Return (X, Y) of the center of cell containing provided text 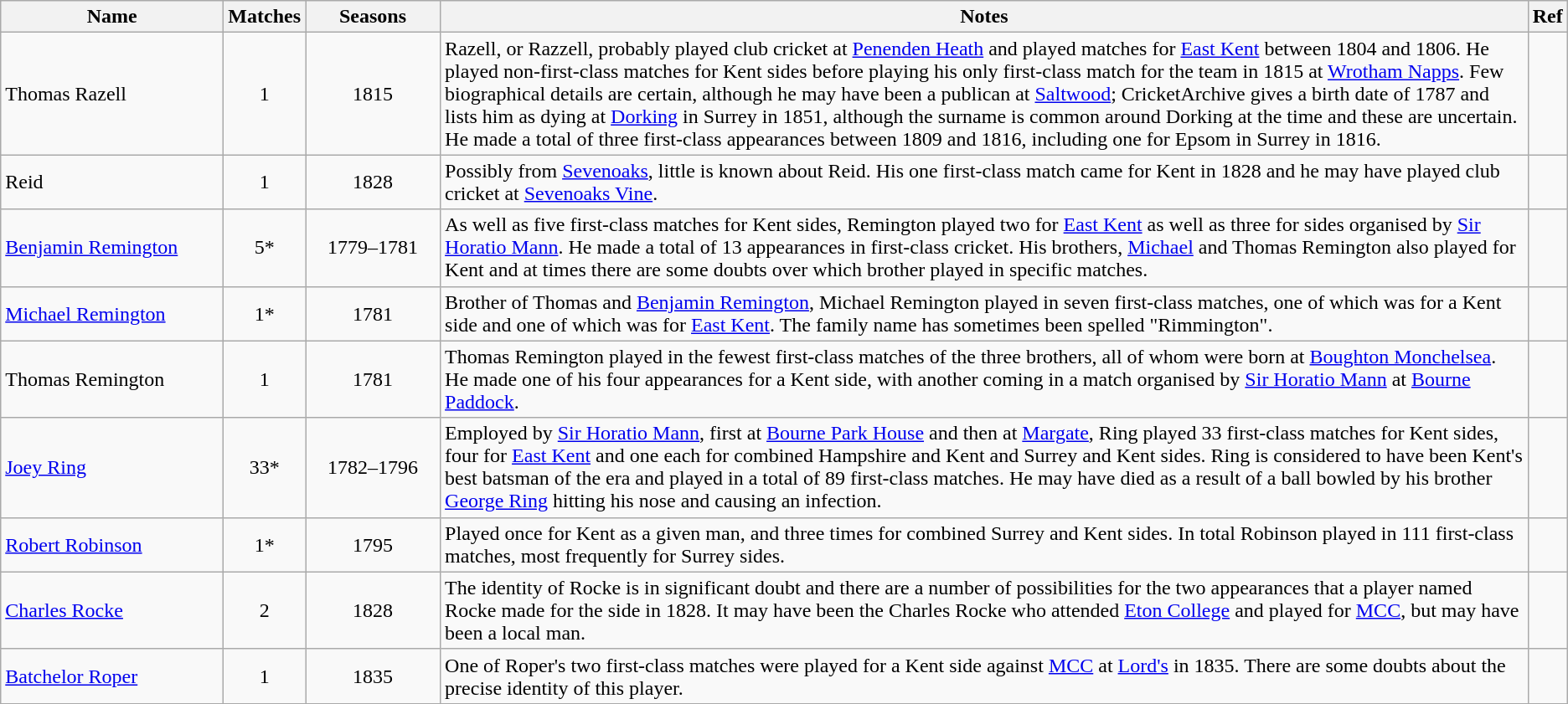
Name (112, 17)
Reid (112, 182)
Charles Rocke (112, 610)
Matches (265, 17)
Joey Ring (112, 467)
Robert Robinson (112, 544)
1782–1796 (374, 467)
Thomas Razell (112, 94)
Batchelor Roper (112, 676)
1835 (374, 676)
1779–1781 (374, 248)
Notes (985, 17)
Thomas Remington (112, 379)
1815 (374, 94)
1795 (374, 544)
5* (265, 248)
Ref (1548, 17)
2 (265, 610)
33* (265, 467)
Benjamin Remington (112, 248)
Michael Remington (112, 313)
Seasons (374, 17)
